Return (x, y) of the center of cell containing provided text 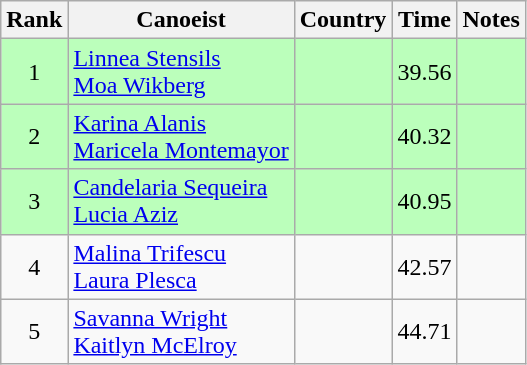
2 (34, 136)
4 (34, 266)
Karina AlanisMaricela Montemayor (181, 136)
Country (343, 20)
Canoeist (181, 20)
Savanna WrightKaitlyn McElroy (181, 332)
39.56 (424, 72)
Rank (34, 20)
1 (34, 72)
40.32 (424, 136)
42.57 (424, 266)
Notes (491, 20)
Malina TrifescuLaura Plesca (181, 266)
Time (424, 20)
5 (34, 332)
40.95 (424, 202)
3 (34, 202)
44.71 (424, 332)
Linnea StensilsMoa Wikberg (181, 72)
Candelaria SequeiraLucia Aziz (181, 202)
